Identify which cell holds the provided text, then report its (X, Y) central coordinate. 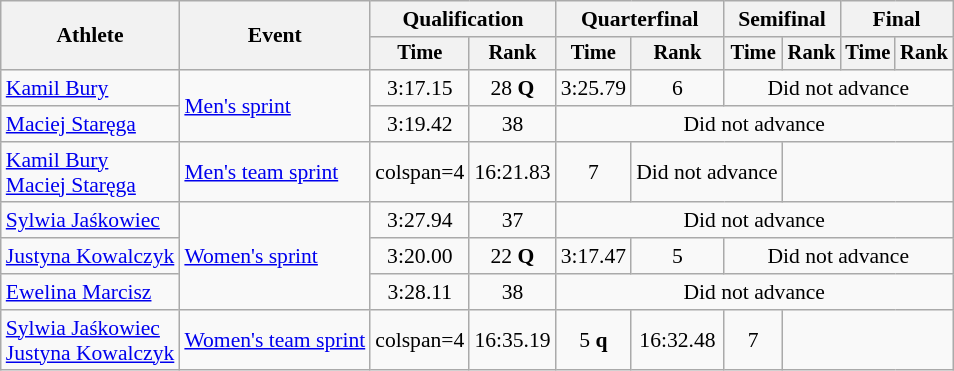
Qualification (462, 19)
37 (512, 221)
Semifinal (782, 19)
Athlete (90, 36)
3:20.00 (420, 256)
3:19.42 (420, 124)
Sylwia JaśkowiecJustyna Kowalczyk (90, 340)
5 (678, 256)
22 Q (512, 256)
Justyna Kowalczyk (90, 256)
Men's sprint (274, 106)
Women's team sprint (274, 340)
6 (678, 88)
Kamil Bury (90, 88)
5 q (594, 340)
3:17.15 (420, 88)
Women's sprint (274, 256)
16:35.19 (512, 340)
3:17.47 (594, 256)
Men's team sprint (274, 172)
Maciej Staręga (90, 124)
Quarterfinal (640, 19)
28 Q (512, 88)
Final (896, 19)
16:21.83 (512, 172)
Event (274, 36)
3:25.79 (594, 88)
Kamil BuryMaciej Staręga (90, 172)
3:27.94 (420, 221)
16:32.48 (678, 340)
Sylwia Jaśkowiec (90, 221)
3:28.11 (420, 292)
Ewelina Marcisz (90, 292)
